Return [x, y] of the center of cell containing provided text 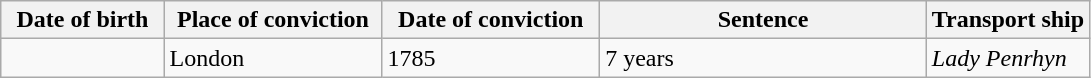
Sentence [764, 20]
7 years [764, 58]
Date of birth [82, 20]
Place of conviction [273, 20]
London [273, 58]
Lady Penrhyn [1008, 58]
Date of conviction [491, 20]
Transport ship [1008, 20]
1785 [491, 58]
